Output the (x, y) coordinate of the center of the cell containing the given text.  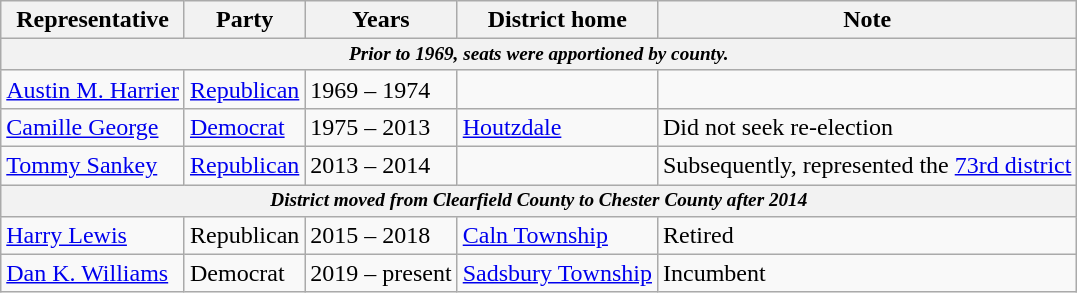
Incumbent (866, 273)
Dan K. Williams (93, 273)
2013 – 2014 (381, 166)
Prior to 1969, seats were apportioned by county. (539, 55)
Did not seek re-election (866, 128)
Representative (93, 20)
Tommy Sankey (93, 166)
1975 – 2013 (381, 128)
Retired (866, 235)
Years (381, 20)
District home (557, 20)
Note (866, 20)
Austin M. Harrier (93, 89)
2015 – 2018 (381, 235)
Subsequently, represented the 73rd district (866, 166)
2019 – present (381, 273)
Harry Lewis (93, 235)
Camille George (93, 128)
District moved from Clearfield County to Chester County after 2014 (539, 201)
Caln Township (557, 235)
Party (244, 20)
1969 – 1974 (381, 89)
Sadsbury Township (557, 273)
Houtzdale (557, 128)
